Search for the cell housing the specified text and yield its (X, Y) center coordinate. 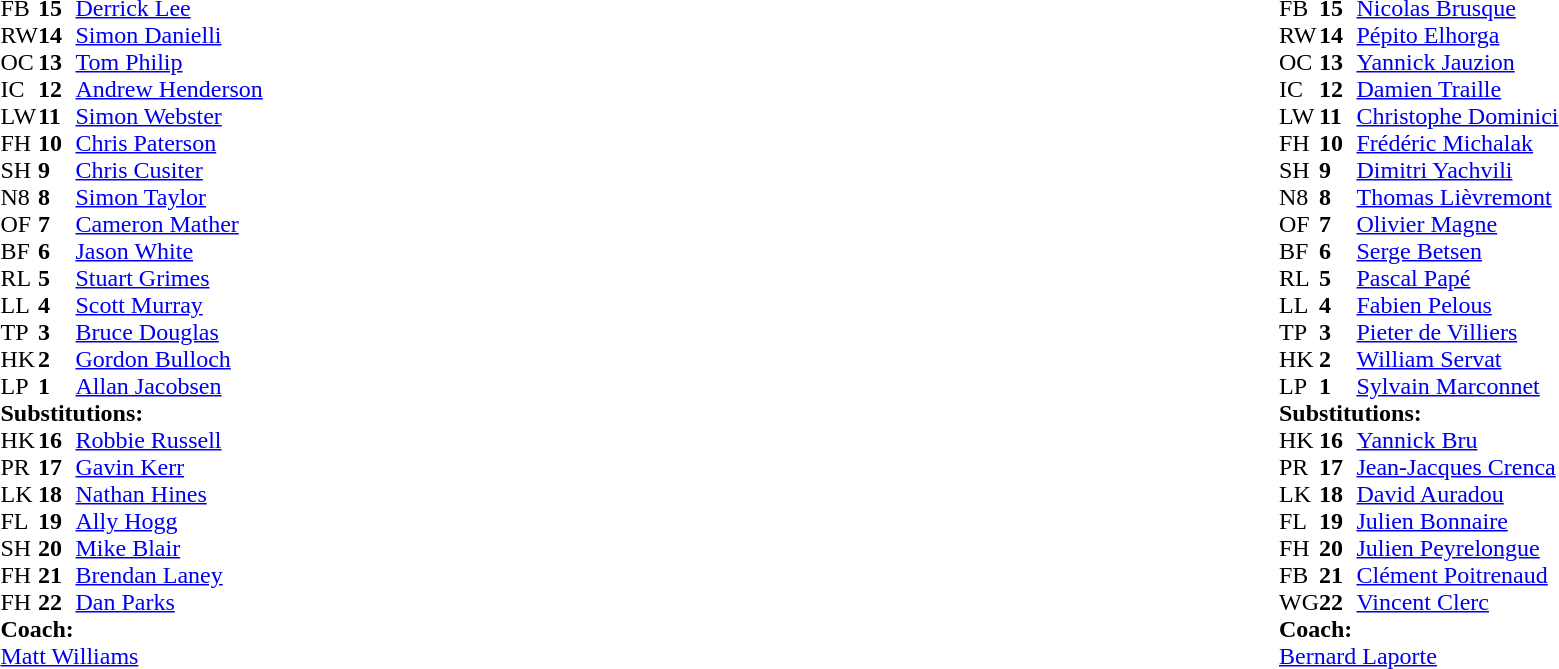
Simon Webster (170, 116)
Julien Peyrelongue (1457, 548)
Allan Jacobsen (170, 386)
Cameron Mather (170, 224)
David Auradou (1457, 494)
Pieter de Villiers (1457, 332)
Thomas Lièvremont (1457, 198)
Tom Philip (170, 62)
Mike Blair (170, 548)
William Servat (1457, 360)
Yannick Jauzion (1457, 62)
Chris Cusiter (170, 170)
FB (1299, 576)
Chris Paterson (170, 144)
Pascal Papé (1457, 278)
Pépito Elhorga (1457, 36)
Bernard Laporte (1418, 656)
Stuart Grimes (170, 278)
Gavin Kerr (170, 468)
Sylvain Marconnet (1457, 386)
Frédéric Michalak (1457, 144)
Robbie Russell (170, 440)
WG (1299, 602)
Brendan Laney (170, 576)
Dan Parks (170, 602)
Damien Traille (1457, 90)
Scott Murray (170, 306)
Julien Bonnaire (1457, 522)
Yannick Bru (1457, 440)
Simon Taylor (170, 198)
Bruce Douglas (170, 332)
Matt Williams (131, 656)
Christophe Dominici (1457, 116)
Jason White (170, 252)
Clément Poitrenaud (1457, 576)
Simon Danielli (170, 36)
Nathan Hines (170, 494)
Andrew Henderson (170, 90)
Fabien Pelous (1457, 306)
Serge Betsen (1457, 252)
Jean-Jacques Crenca (1457, 468)
Gordon Bulloch (170, 360)
Olivier Magne (1457, 224)
Ally Hogg (170, 522)
Vincent Clerc (1457, 602)
Dimitri Yachvili (1457, 170)
